Extract the (x, y) coordinate from the center of the cell holding the provided text.  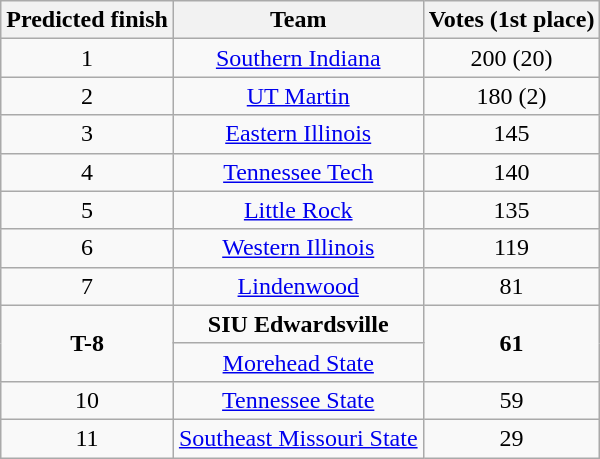
6 (88, 248)
10 (88, 400)
Southern Indiana (298, 58)
135 (512, 210)
3 (88, 134)
Southeast Missouri State (298, 438)
Morehead State (298, 362)
Lindenwood (298, 286)
Votes (1st place) (512, 20)
Tennessee State (298, 400)
Tennessee Tech (298, 172)
61 (512, 343)
5 (88, 210)
145 (512, 134)
Eastern Illinois (298, 134)
Team (298, 20)
81 (512, 286)
59 (512, 400)
200 (20) (512, 58)
2 (88, 96)
1 (88, 58)
Predicted finish (88, 20)
7 (88, 286)
140 (512, 172)
Western Illinois (298, 248)
29 (512, 438)
Little Rock (298, 210)
T-8 (88, 343)
119 (512, 248)
11 (88, 438)
UT Martin (298, 96)
4 (88, 172)
SIU Edwardsville (298, 324)
180 (2) (512, 96)
